Output the [X, Y] coordinate of the center of the cell containing the given text.  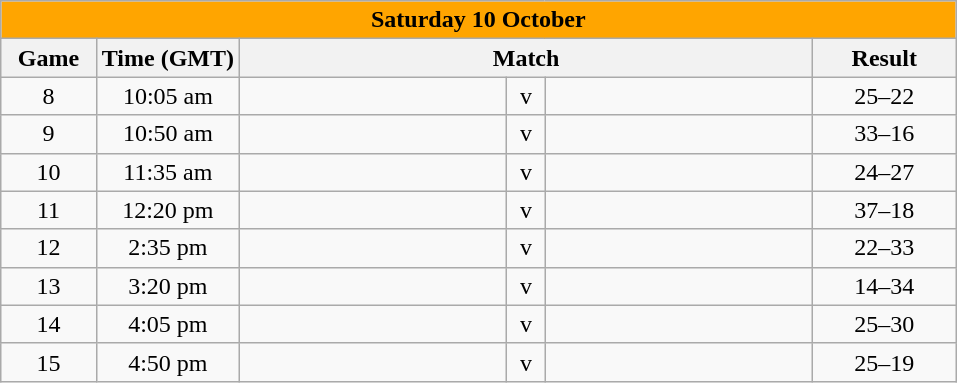
25–19 [884, 362]
3:20 pm [168, 286]
11:35 am [168, 172]
10:50 am [168, 134]
15 [49, 362]
14 [49, 324]
11 [49, 210]
25–22 [884, 96]
4:50 pm [168, 362]
10 [49, 172]
Time (GMT) [168, 58]
12:20 pm [168, 210]
Result [884, 58]
22–33 [884, 248]
Game [49, 58]
25–30 [884, 324]
2:35 pm [168, 248]
24–27 [884, 172]
13 [49, 286]
Saturday 10 October [478, 20]
8 [49, 96]
33–16 [884, 134]
37–18 [884, 210]
Match [526, 58]
12 [49, 248]
14–34 [884, 286]
10:05 am [168, 96]
4:05 pm [168, 324]
9 [49, 134]
